For the text-containing cell, return its midpoint in [x, y] coordinate format. 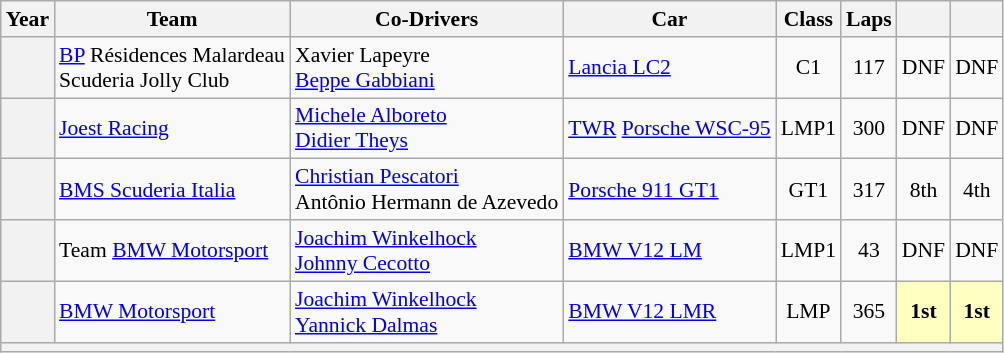
BMS Scuderia Italia [172, 190]
Joachim Winkelhock Yannick Dalmas [426, 312]
Joachim Winkelhock Johnny Cecotto [426, 250]
Team BMW Motorsport [172, 250]
Joest Racing [172, 128]
8th [924, 190]
317 [869, 190]
Christian Pescatori Antônio Hermann de Azevedo [426, 190]
Co-Drivers [426, 19]
TWR Porsche WSC-95 [669, 128]
GT1 [808, 190]
BMW V12 LMR [669, 312]
C1 [808, 68]
117 [869, 68]
365 [869, 312]
4th [976, 190]
Team [172, 19]
Laps [869, 19]
Class [808, 19]
300 [869, 128]
BP Résidences Malardeau Scuderia Jolly Club [172, 68]
LMP [808, 312]
Xavier Lapeyre Beppe Gabbiani [426, 68]
Michele Alboreto Didier Theys [426, 128]
BMW V12 LM [669, 250]
Lancia LC2 [669, 68]
43 [869, 250]
Year [28, 19]
BMW Motorsport [172, 312]
Car [669, 19]
Porsche 911 GT1 [669, 190]
